Capture the cell that displays the provided text and extract its [X, Y] central coordinate. 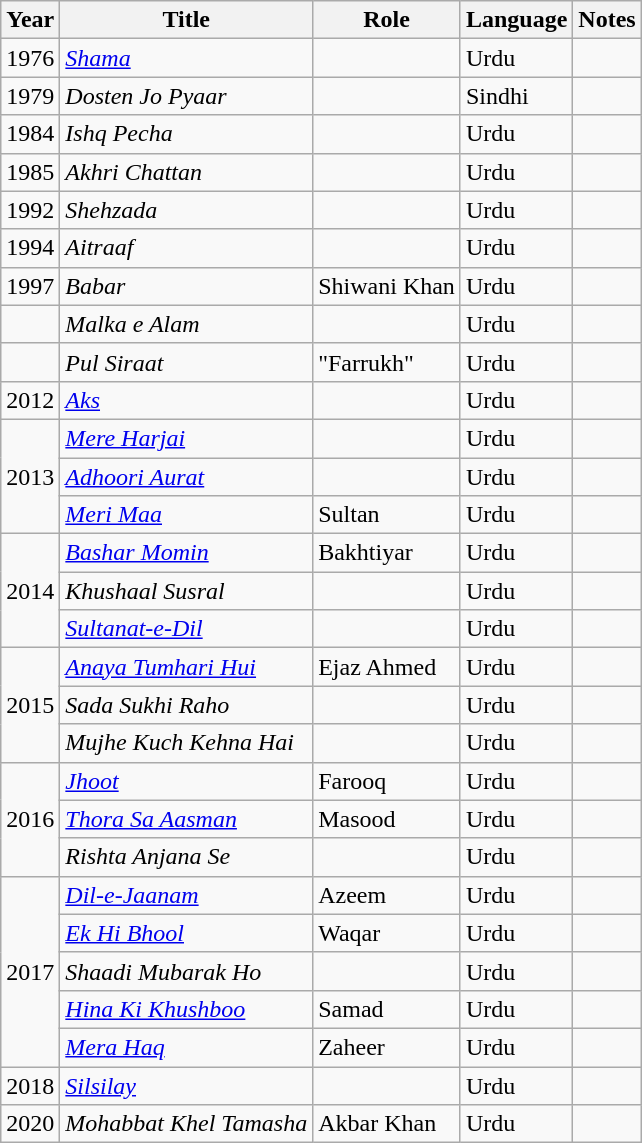
Akhri Chattan [186, 172]
Mujhe Kuch Kehna Hai [186, 743]
1992 [30, 210]
Samad [387, 1009]
Hina Ki Khushboo [186, 1009]
2018 [30, 1085]
Sultan [387, 515]
Dosten Jo Pyaar [186, 96]
Shehzada [186, 210]
2017 [30, 971]
Sada Sukhi Raho [186, 705]
Meri Maa [186, 515]
Malka e Alam [186, 324]
2014 [30, 591]
Akbar Khan [387, 1124]
Aitraaf [186, 248]
Role [387, 20]
Notes [607, 20]
Bashar Momin [186, 553]
2020 [30, 1124]
2016 [30, 819]
1994 [30, 248]
Aks [186, 400]
1985 [30, 172]
Rishta Anjana Se [186, 857]
Dil-e-Jaanam [186, 895]
Waqar [387, 933]
Language [516, 20]
Zaheer [387, 1047]
2015 [30, 705]
Farooq [387, 781]
"Farrukh" [387, 362]
2012 [30, 400]
Mere Harjai [186, 438]
Anaya Tumhari Hui [186, 667]
Shama [186, 58]
Mohabbat Khel Tamasha [186, 1124]
Silsilay [186, 1085]
Bakhtiyar [387, 553]
Azeem [387, 895]
Jhoot [186, 781]
Babar [186, 286]
Sultanat-e-Dil [186, 629]
Mera Haq [186, 1047]
2013 [30, 476]
Masood [387, 819]
Year [30, 20]
Pul Siraat [186, 362]
Shiwani Khan [387, 286]
Ek Hi Bhool [186, 933]
Title [186, 20]
Shaadi Mubarak Ho [186, 971]
Adhoori Aurat [186, 477]
Thora Sa Aasman [186, 819]
Khushaal Susral [186, 591]
1984 [30, 134]
Sindhi [516, 96]
1976 [30, 58]
Ishq Pecha [186, 134]
Ejaz Ahmed [387, 667]
1997 [30, 286]
1979 [30, 96]
